Output the (X, Y) coordinate of the center of the cell containing the given text.  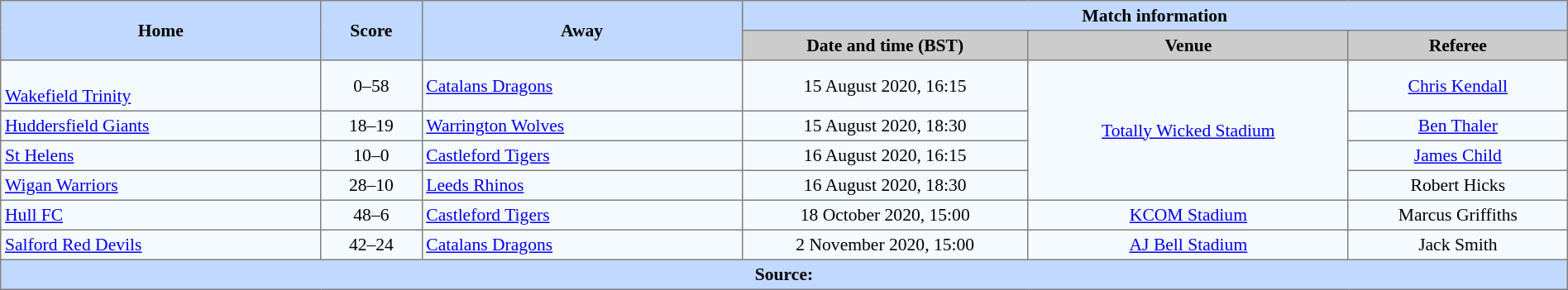
15 August 2020, 18:30 (885, 126)
St Helens (160, 155)
Huddersfield Giants (160, 126)
16 August 2020, 18:30 (885, 185)
Jack Smith (1457, 245)
Warrington Wolves (582, 126)
16 August 2020, 16:15 (885, 155)
AJ Bell Stadium (1188, 245)
Leeds Rhinos (582, 185)
10–0 (371, 155)
Source: (784, 274)
0–58 (371, 86)
James Child (1457, 155)
28–10 (371, 185)
Wigan Warriors (160, 185)
Referee (1457, 45)
KCOM Stadium (1188, 215)
15 August 2020, 16:15 (885, 86)
Home (160, 31)
Date and time (BST) (885, 45)
Robert Hicks (1457, 185)
Venue (1188, 45)
Totally Wicked Stadium (1188, 131)
Hull FC (160, 215)
48–6 (371, 215)
Score (371, 31)
Away (582, 31)
Wakefield Trinity (160, 86)
Match information (1154, 16)
Salford Red Devils (160, 245)
18–19 (371, 126)
2 November 2020, 15:00 (885, 245)
42–24 (371, 245)
Ben Thaler (1457, 126)
Chris Kendall (1457, 86)
Marcus Griffiths (1457, 215)
18 October 2020, 15:00 (885, 215)
